Return (X, Y) of the center of cell containing provided text 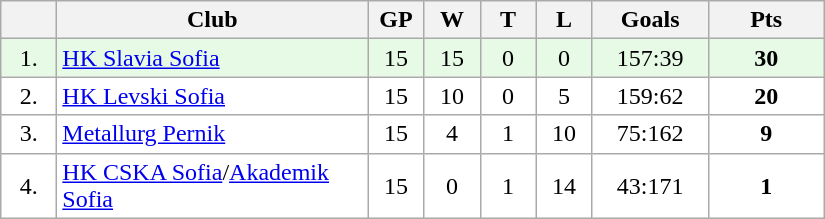
20 (766, 96)
HK Slavia Sofia (212, 58)
GP (396, 20)
W (452, 20)
4. (29, 186)
L (564, 20)
30 (766, 58)
2. (29, 96)
43:171 (650, 186)
157:39 (650, 58)
9 (766, 134)
5 (564, 96)
Goals (650, 20)
HK CSKA Sofia/Akademik Sofia (212, 186)
14 (564, 186)
1. (29, 58)
Metallurg Pernik (212, 134)
75:162 (650, 134)
4 (452, 134)
Pts (766, 20)
T (508, 20)
Club (212, 20)
HK Levski Sofia (212, 96)
159:62 (650, 96)
3. (29, 134)
